Provide the (X, Y) coordinate of the cell's center where the given text is located.  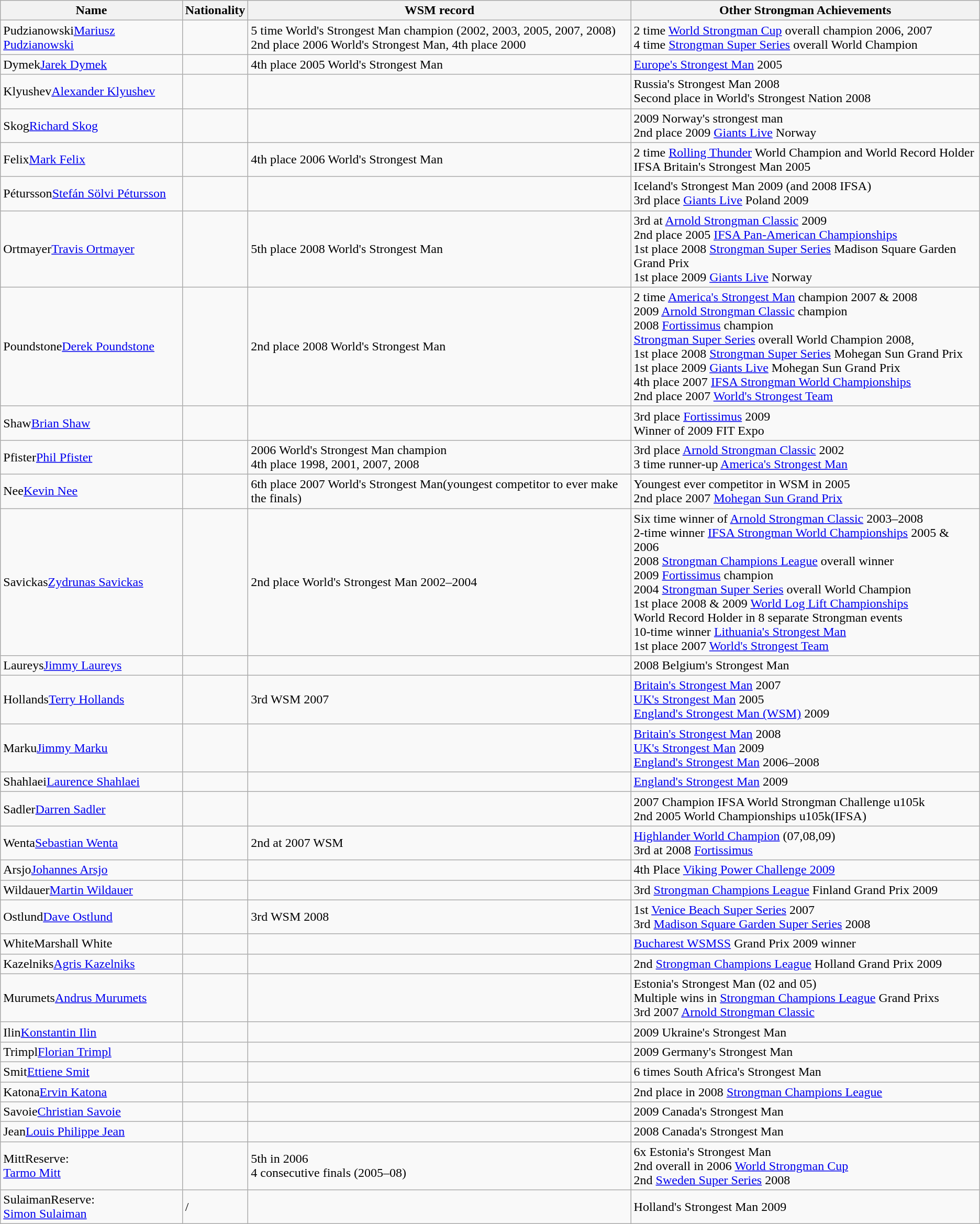
2008 Canada's Strongest Man (805, 1132)
4th Place Viking Power Challenge 2009 (805, 870)
2 time World Strongman Cup overall champion 2006, 20074 time Strongman Super Series overall World Champion (805, 38)
3rd Strongman Champions League Finland Grand Prix 2009 (805, 890)
6th place 2007 World's Strongest Man(youngest competitor to ever make the finals) (440, 491)
5th in 20064 consecutive finals (2005–08) (440, 1166)
2008 Belgium's Strongest Man (805, 666)
KlyushevAlexander Klyushev (91, 91)
ShawBrian Shaw (91, 423)
2006 World's Strongest Man champion4th place 1998, 2001, 2007, 2008 (440, 457)
Name (91, 10)
WentaSebastian Wenta (91, 843)
OrtmayerTravis Ortmayer (91, 249)
SavickasZydrunas Savickas (91, 581)
3rd WSM 2007 (440, 700)
2nd place 2008 World's Strongest Man (440, 347)
6x Estonia's Strongest Man2nd overall in 2006 World Strongman Cup2nd Sweden Super Series 2008 (805, 1166)
WildauerMartin Wildauer (91, 890)
ShahlaeiLaurence Shahlaei (91, 782)
SmitEttiene Smit (91, 1072)
KazelniksAgris Kazelniks (91, 964)
2007 Champion IFSA World Strongman Challenge u105k2nd 2005 World Championships u105k(IFSA) (805, 809)
2009 Canada's Strongest Man (805, 1112)
6 times South Africa's Strongest Man (805, 1072)
Bucharest WSMSS Grand Prix 2009 winner (805, 944)
Holland's Strongest Man 2009 (805, 1207)
WSM record (440, 10)
Other Strongman Achievements (805, 10)
MittReserve:Tarmo Mitt (91, 1166)
SadlerDarren Sadler (91, 809)
Youngest ever competitor in WSM in 20052nd place 2007 Mohegan Sun Grand Prix (805, 491)
KatonaErvin Katona (91, 1092)
4th place 2005 World's Strongest Man (440, 64)
Iceland's Strongest Man 2009 (and 2008 IFSA)3rd place Giants Live Poland 2009 (805, 194)
TrimplFlorian Trimpl (91, 1052)
5th place 2008 World's Strongest Man (440, 249)
2nd place in 2008 Strongman Champions League (805, 1092)
2nd place World's Strongest Man 2002–2004 (440, 581)
SulaimanReserve:Simon Sulaiman (91, 1207)
Britain's Strongest Man 2007UK's Strongest Man 2005England's Strongest Man (WSM) 2009 (805, 700)
ArsjoJohannes Arsjo (91, 870)
OstlundDave Ostlund (91, 917)
England's Strongest Man 2009 (805, 782)
PudzianowskiMariusz Pudzianowski (91, 38)
4th place 2006 World's Strongest Man (440, 159)
3rd WSM 2008 (440, 917)
IlinKonstantin Ilin (91, 1032)
2009 Germany's Strongest Man (805, 1052)
3rd place Arnold Strongman Classic 20023 time runner-up America's Strongest Man (805, 457)
Nationality (215, 10)
PéturssonStefán Sölvi Pétursson (91, 194)
MarkuJimmy Marku (91, 748)
PoundstoneDerek Poundstone (91, 347)
2009 Ukraine's Strongest Man (805, 1032)
Highlander World Champion (07,08,09)3rd at 2008 Fortissimus (805, 843)
1st Venice Beach Super Series 20073rd Madison Square Garden Super Series 2008 (805, 917)
LaureysJimmy Laureys (91, 666)
SavoieChristian Savoie (91, 1112)
HollandsTerry Hollands (91, 700)
Europe's Strongest Man 2005 (805, 64)
SkogRichard Skog (91, 126)
Britain's Strongest Man 2008UK's Strongest Man 2009England's Strongest Man 2006–2008 (805, 748)
2nd at 2007 WSM (440, 843)
Estonia's Strongest Man (02 and 05)Multiple wins in Strongman Champions League Grand Prixs3rd 2007 Arnold Strongman Classic (805, 998)
Russia's Strongest Man 2008 Second place in World's Strongest Nation 2008 (805, 91)
2009 Norway's strongest man2nd place 2009 Giants Live Norway (805, 126)
/ (215, 1207)
MurumetsAndrus Murumets (91, 998)
JeanLouis Philippe Jean (91, 1132)
FelixMark Felix (91, 159)
PfisterPhil Pfister (91, 457)
2 time Rolling Thunder World Champion and World Record HolderIFSA Britain's Strongest Man 2005 (805, 159)
NeeKevin Nee (91, 491)
DymekJarek Dymek (91, 64)
3rd place Fortissimus 2009Winner of 2009 FIT Expo (805, 423)
WhiteMarshall White (91, 944)
2nd Strongman Champions League Holland Grand Prix 2009 (805, 964)
5 time World's Strongest Man champion (2002, 2003, 2005, 2007, 2008)2nd place 2006 World's Strongest Man, 4th place 2000 (440, 38)
